Locate the cell with the specified text and output its (x, y) center coordinate. 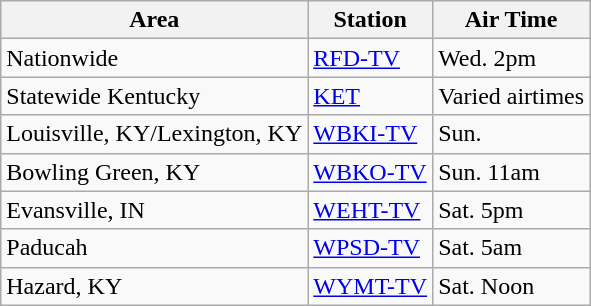
RFD-TV (370, 58)
Area (154, 20)
Air Time (512, 20)
Sun. 11am (512, 172)
Nationwide (154, 58)
Varied airtimes (512, 96)
WEHT-TV (370, 210)
Hazard, KY (154, 286)
WBKI-TV (370, 134)
WBKO-TV (370, 172)
Station (370, 20)
KET (370, 96)
Bowling Green, KY (154, 172)
WPSD-TV (370, 248)
Evansville, IN (154, 210)
Sat. Noon (512, 286)
Wed. 2pm (512, 58)
Sat. 5am (512, 248)
Statewide Kentucky (154, 96)
Sun. (512, 134)
WYMT-TV (370, 286)
Sat. 5pm (512, 210)
Paducah (154, 248)
Louisville, KY/Lexington, KY (154, 134)
